Search for the cell housing the specified text and yield its [X, Y] center coordinate. 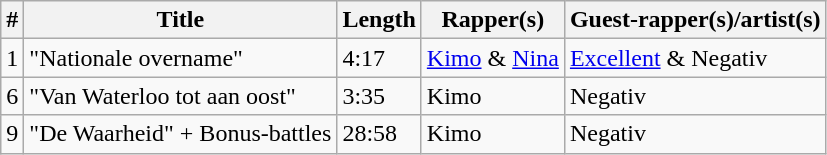
28:58 [379, 134]
"Van Waterloo tot aan oost" [180, 96]
Guest-rapper(s)/artist(s) [695, 20]
Rapper(s) [492, 20]
# [12, 20]
3:35 [379, 96]
9 [12, 134]
6 [12, 96]
"De Waarheid" + Bonus-battles [180, 134]
Excellent & Negativ [695, 58]
Length [379, 20]
Title [180, 20]
"Nationale overname" [180, 58]
4:17 [379, 58]
1 [12, 58]
Kimo & Nina [492, 58]
